Detect which cell encompasses the target text, then output its [X, Y] center coordinate. 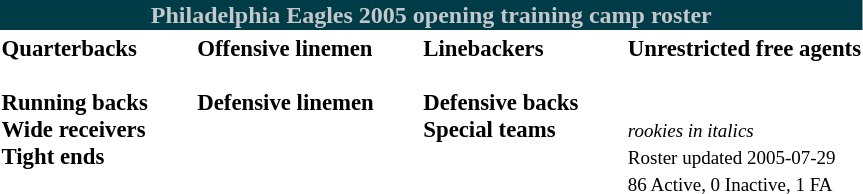
Philadelphia Eagles 2005 opening training camp roster [432, 15]
